Identify which cell holds the provided text, then report its (x, y) central coordinate. 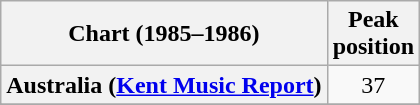
37 (373, 85)
Chart (1985–1986) (164, 34)
Peakposition (373, 34)
Australia (Kent Music Report) (164, 85)
